Detect which cell encompasses the target text, then output its [x, y] center coordinate. 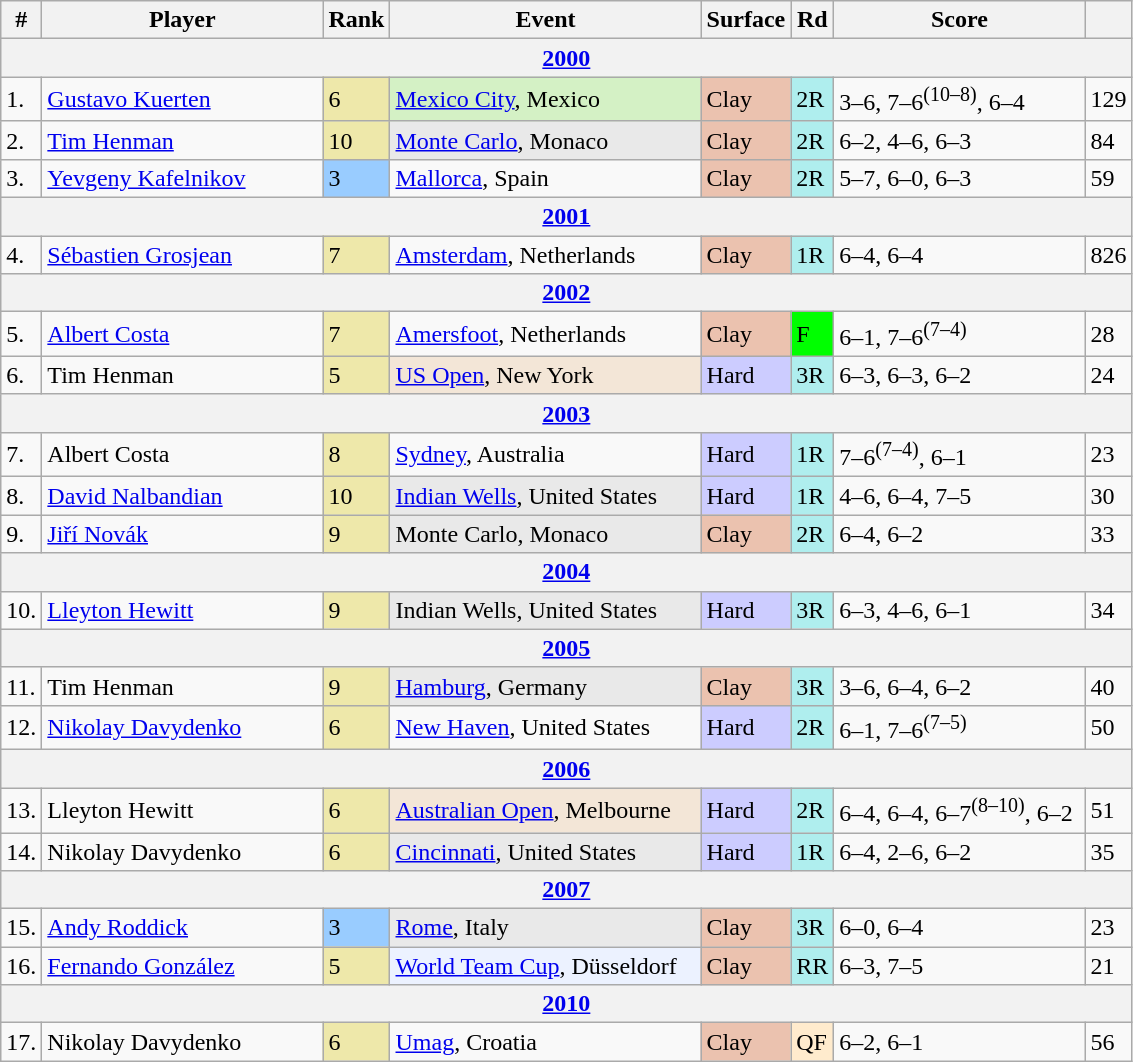
RR [812, 966]
51 [1108, 810]
7–6(7–4), 6–1 [960, 454]
4. [22, 255]
3–6, 6–4, 6–2 [960, 686]
28 [1108, 334]
8 [356, 454]
11. [22, 686]
6–4, 2–6, 6–2 [960, 852]
3–6, 7–6(10–8), 6–4 [960, 100]
6–0, 6–4 [960, 928]
US Open, New York [546, 375]
12. [22, 728]
40 [1108, 686]
Amersfoot, Netherlands [546, 334]
34 [1108, 610]
10. [22, 610]
9. [22, 534]
Australian Open, Melbourne [546, 810]
6–4, 6–2 [960, 534]
30 [1108, 496]
17. [22, 1042]
Rome, Italy [546, 928]
6–3, 7–5 [960, 966]
2000 [566, 58]
6–2, 6–1 [960, 1042]
2007 [566, 890]
Hamburg, Germany [546, 686]
Fernando González [182, 966]
6–1, 7–6(7–5) [960, 728]
5. [22, 334]
13. [22, 810]
Sydney, Australia [546, 454]
15. [22, 928]
2004 [566, 572]
24 [1108, 375]
Amsterdam, Netherlands [546, 255]
6. [22, 375]
6–1, 7–6(7–4) [960, 334]
Jiří Novák [182, 534]
59 [1108, 178]
1. [22, 100]
Umag, Croatia [546, 1042]
Score [960, 20]
2. [22, 140]
21 [1108, 966]
QF [812, 1042]
826 [1108, 255]
6–4, 6–4, 6–7(8–10), 6–2 [960, 810]
2005 [566, 648]
World Team Cup, Düsseldorf [546, 966]
# [22, 20]
Yevgeny Kafelnikov [182, 178]
Mallorca, Spain [546, 178]
3. [22, 178]
56 [1108, 1042]
New Haven, United States [546, 728]
8. [22, 496]
2002 [566, 293]
50 [1108, 728]
6–3, 6–3, 6–2 [960, 375]
5–7, 6–0, 6–3 [960, 178]
Surface [746, 20]
Sébastien Grosjean [182, 255]
Gustavo Kuerten [182, 100]
4–6, 6–4, 7–5 [960, 496]
2003 [566, 413]
33 [1108, 534]
6–4, 6–4 [960, 255]
Rank [356, 20]
129 [1108, 100]
Andy Roddick [182, 928]
Player [182, 20]
David Nalbandian [182, 496]
7. [22, 454]
F [812, 334]
84 [1108, 140]
Rd [812, 20]
Cincinnati, United States [546, 852]
Event [546, 20]
2010 [566, 1004]
6–3, 4–6, 6–1 [960, 610]
2006 [566, 769]
2001 [566, 217]
6–2, 4–6, 6–3 [960, 140]
16. [22, 966]
Mexico City, Mexico [546, 100]
14. [22, 852]
35 [1108, 852]
